Find where the given text appears and provide that cell's center as (X, Y) coordinate. 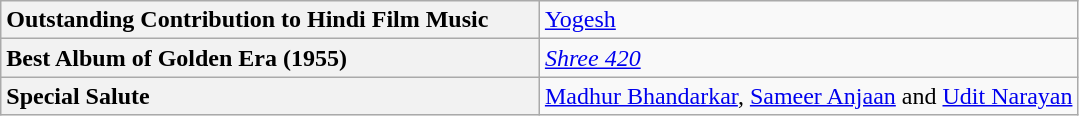
Special Salute (270, 96)
Yogesh (808, 20)
Shree 420 (808, 58)
Outstanding Contribution to Hindi Film Music (270, 20)
Madhur Bhandarkar, Sameer Anjaan and Udit Narayan (808, 96)
Best Album of Golden Era (1955) (270, 58)
